Provide the (x, y) coordinate of the cell's center where the given text is located.  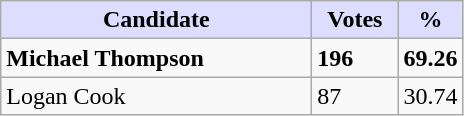
Candidate (156, 20)
Logan Cook (156, 96)
87 (355, 96)
Michael Thompson (156, 58)
69.26 (430, 58)
196 (355, 58)
30.74 (430, 96)
Votes (355, 20)
% (430, 20)
